From the cell containing the given text, extract its center point as [X, Y] coordinate. 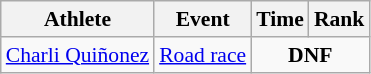
DNF [310, 55]
Rank [340, 19]
Time [280, 19]
Charli Quiñonez [78, 55]
Athlete [78, 19]
Road race [202, 55]
Event [202, 19]
